Provide the [X, Y] coordinate of the cell's center where the given text is located.  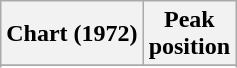
Chart (1972) [72, 34]
Peak position [189, 34]
